Determine the [x, y] coordinate at the center of the cell enclosing the given text.  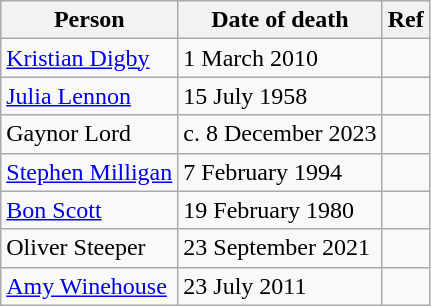
Stephen Milligan [90, 172]
Julia Lennon [90, 96]
c. 8 December 2023 [280, 134]
Oliver Steeper [90, 248]
Kristian Digby [90, 58]
Bon Scott [90, 210]
15 July 1958 [280, 96]
Amy Winehouse [90, 286]
7 February 1994 [280, 172]
Person [90, 20]
19 February 1980 [280, 210]
23 July 2011 [280, 286]
1 March 2010 [280, 58]
23 September 2021 [280, 248]
Gaynor Lord [90, 134]
Ref [406, 20]
Date of death [280, 20]
